For the text-containing cell, return its midpoint in (X, Y) coordinate format. 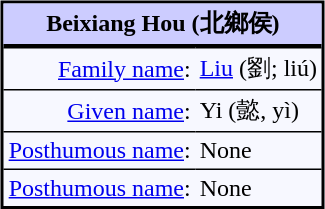
Family name: (100, 68)
Given name: (100, 110)
Yi (懿, yì) (258, 110)
Beixiang Hou (北鄉侯) (162, 26)
Liu (劉; liú) (258, 68)
